For the text-containing cell, return its midpoint in [x, y] coordinate format. 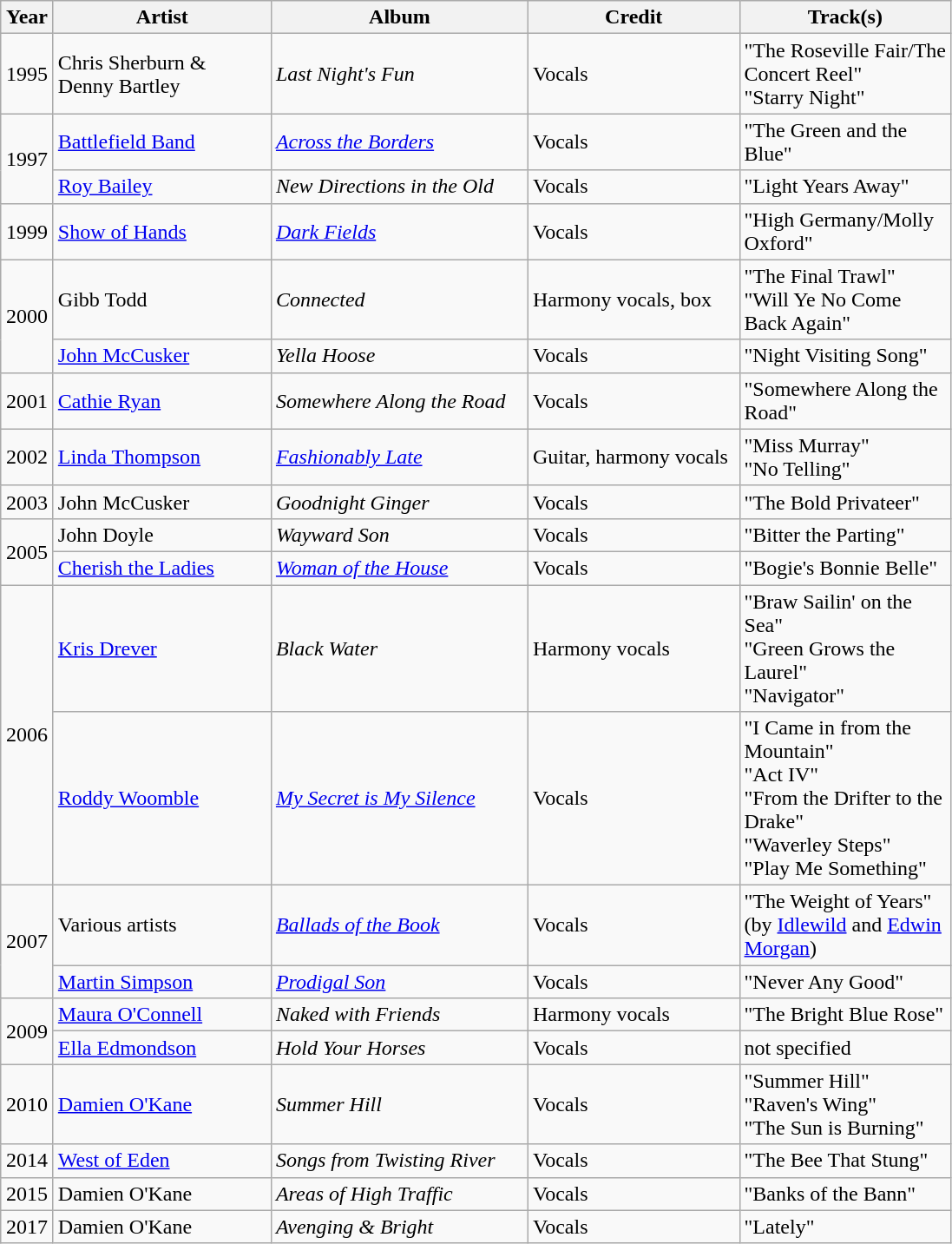
"I Came in from the Mountain""Act IV""From the Drifter to the Drake""Waverley Steps""Play Me Something" [845, 799]
Fashionably Late [399, 457]
"Somewhere Along the Road" [845, 401]
Track(s) [845, 17]
not specified [845, 1048]
New Directions in the Old [399, 187]
2005 [28, 551]
My Secret is My Silence [399, 799]
"Summer Hill""Raven's Wing""The Sun is Burning" [845, 1104]
Cherish the Ladies [161, 568]
Guitar, harmony vocals [634, 457]
Chris Sherburn & Denny Bartley [161, 74]
Artist [161, 17]
2010 [28, 1104]
Songs from Twisting River [399, 1161]
2000 [28, 316]
2015 [28, 1194]
Cathie Ryan [161, 401]
"Lately" [845, 1227]
Yella Hoose [399, 356]
"Bitter the Parting" [845, 535]
Summer Hill [399, 1104]
"Never Any Good" [845, 982]
Various artists [161, 925]
Gibb Todd [161, 299]
Connected [399, 299]
Harmony vocals, box [634, 299]
Across the Borders [399, 142]
Show of Hands [161, 231]
Goodnight Ginger [399, 502]
Ella Edmondson [161, 1048]
"The Bee That Stung" [845, 1161]
Ballads of the Book [399, 925]
"Miss Murray""No Telling" [845, 457]
Martin Simpson [161, 982]
Black Water [399, 648]
"Bogie's Bonnie Belle" [845, 568]
Kris Drever [161, 648]
Naked with Friends [399, 1015]
2003 [28, 502]
"The Weight of Years"(by Idlewild and Edwin Morgan) [845, 925]
Last Night's Fun [399, 74]
1995 [28, 74]
Dark Fields [399, 231]
Roddy Woomble [161, 799]
2007 [28, 942]
Hold Your Horses [399, 1048]
2002 [28, 457]
2014 [28, 1161]
"High Germany/Molly Oxford" [845, 231]
Woman of the House [399, 568]
"The Green and the Blue" [845, 142]
Year [28, 17]
Somewhere Along the Road [399, 401]
"Night Visiting Song" [845, 356]
"Banks of the Bann" [845, 1194]
"Light Years Away" [845, 187]
1999 [28, 231]
2006 [28, 735]
Roy Bailey [161, 187]
West of Eden [161, 1161]
Wayward Son [399, 535]
John Doyle [161, 535]
Battlefield Band [161, 142]
"Braw Sailin' on the Sea""Green Grows the Laurel""Navigator" [845, 648]
"The Bold Privateer" [845, 502]
Avenging & Bright [399, 1227]
"The Bright Blue Rose" [845, 1015]
2017 [28, 1227]
2009 [28, 1031]
Linda Thompson [161, 457]
Prodigal Son [399, 982]
Credit [634, 17]
"The Final Trawl""Will Ye No Come Back Again" [845, 299]
Maura O'Connell [161, 1015]
Album [399, 17]
Areas of High Traffic [399, 1194]
"The Roseville Fair/The Concert Reel""Starry Night" [845, 74]
1997 [28, 158]
2001 [28, 401]
